Determine the (X, Y) coordinate at the center of the cell enclosing the given text.  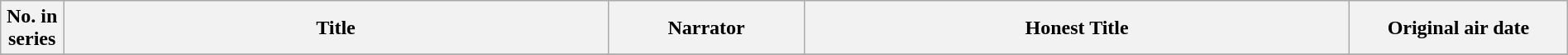
Narrator (706, 28)
Original air date (1459, 28)
Title (336, 28)
No. inseries (32, 28)
Honest Title (1077, 28)
